For the text-containing cell, return its midpoint in [x, y] coordinate format. 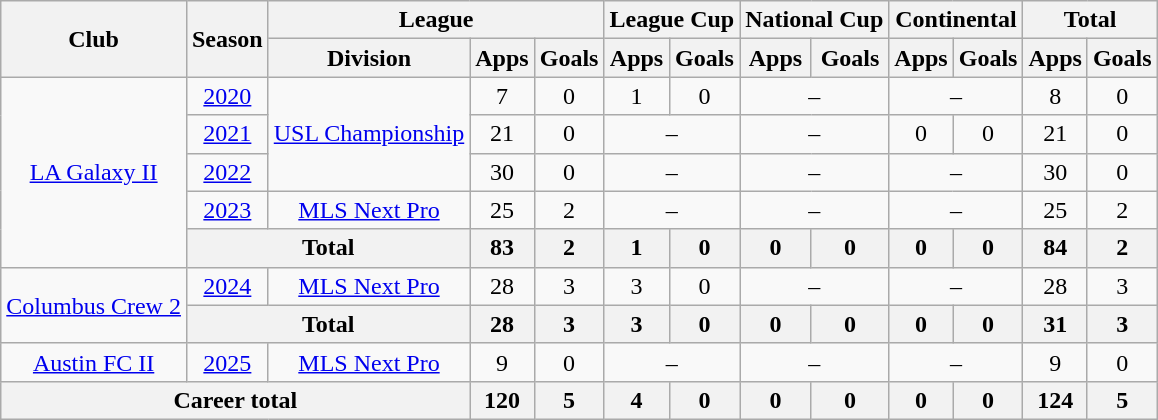
2024 [227, 286]
LA Galaxy II [94, 172]
4 [636, 400]
2022 [227, 172]
Continental [956, 20]
Club [94, 39]
31 [1055, 324]
Career total [236, 400]
Columbus Crew 2 [94, 305]
Austin FC II [94, 362]
National Cup [814, 20]
124 [1055, 400]
7 [502, 96]
USL Championship [369, 134]
Division [369, 58]
League Cup [672, 20]
2020 [227, 96]
84 [1055, 248]
8 [1055, 96]
2023 [227, 210]
120 [502, 400]
2021 [227, 134]
League [436, 20]
Season [227, 39]
2025 [227, 362]
83 [502, 248]
